Return (X, Y) of the center of cell containing provided text 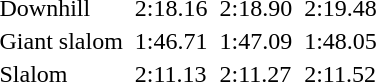
1:46.71 (171, 41)
1:47.09 (256, 41)
